Return (X, Y) of the center of cell containing provided text 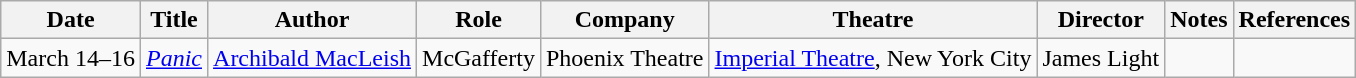
Date (71, 20)
Theatre (873, 20)
Imperial Theatre, New York City (873, 58)
Notes (1199, 20)
March 14–16 (71, 58)
Role (479, 20)
Author (312, 20)
McGafferty (479, 58)
Archibald MacLeish (312, 58)
References (1294, 20)
Company (624, 20)
Phoenix Theatre (624, 58)
James Light (1101, 58)
Director (1101, 20)
Title (174, 20)
Panic (174, 58)
